Find where the given text appears and provide that cell's center as (x, y) coordinate. 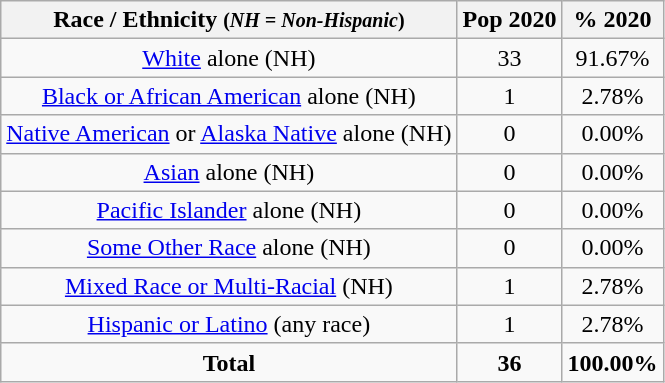
36 (510, 362)
Native American or Alaska Native alone (NH) (229, 134)
100.00% (612, 362)
Asian alone (NH) (229, 172)
Some Other Race alone (NH) (229, 248)
91.67% (612, 58)
Pacific Islander alone (NH) (229, 210)
Pop 2020 (510, 20)
33 (510, 58)
Hispanic or Latino (any race) (229, 324)
% 2020 (612, 20)
White alone (NH) (229, 58)
Race / Ethnicity (NH = Non-Hispanic) (229, 20)
Mixed Race or Multi-Racial (NH) (229, 286)
Black or African American alone (NH) (229, 96)
Total (229, 362)
